Return the (X, Y) coordinate for the center point of the cell that contains the specified text.  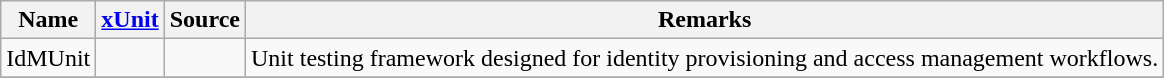
xUnit (130, 20)
IdMUnit (48, 58)
Remarks (705, 20)
Source (204, 20)
Unit testing framework designed for identity provisioning and access management workflows. (705, 58)
Name (48, 20)
